Extract the (x, y) coordinate from the center of the cell holding the provided text.  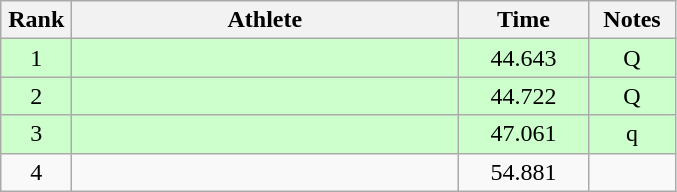
44.643 (524, 58)
44.722 (524, 96)
Notes (632, 20)
2 (36, 96)
47.061 (524, 134)
q (632, 134)
3 (36, 134)
54.881 (524, 172)
Time (524, 20)
Athlete (265, 20)
4 (36, 172)
Rank (36, 20)
1 (36, 58)
